Pinpoint the cell where the given text exists, returning its [x, y] midpoint coordinate. 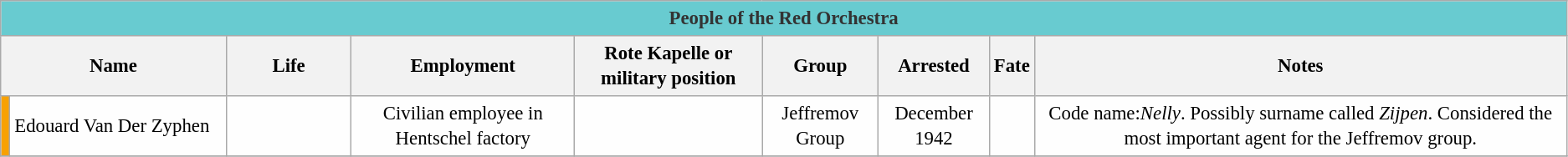
Fate [1012, 65]
People of the Red Orchestra [784, 18]
Civilian employee in Hentschel factory [464, 125]
Group [820, 65]
Jeffremov Group [820, 125]
Code name:Nelly. Possibly surname called Zijpen. Considered the most important agent for the Jeffremov group. [1300, 125]
Rote Kapelle or military position [669, 65]
December 1942 [934, 125]
Employment [464, 65]
Name [114, 65]
Edouard Van Der Zyphen [118, 125]
Notes [1300, 65]
Arrested [934, 65]
Life [289, 65]
